Capture the cell that displays the provided text and extract its [x, y] central coordinate. 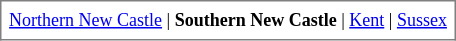
Northern New Castle | Southern New Castle | Kent | Sussex [228, 20]
